Output the [x, y] coordinate of the center of the cell containing the given text.  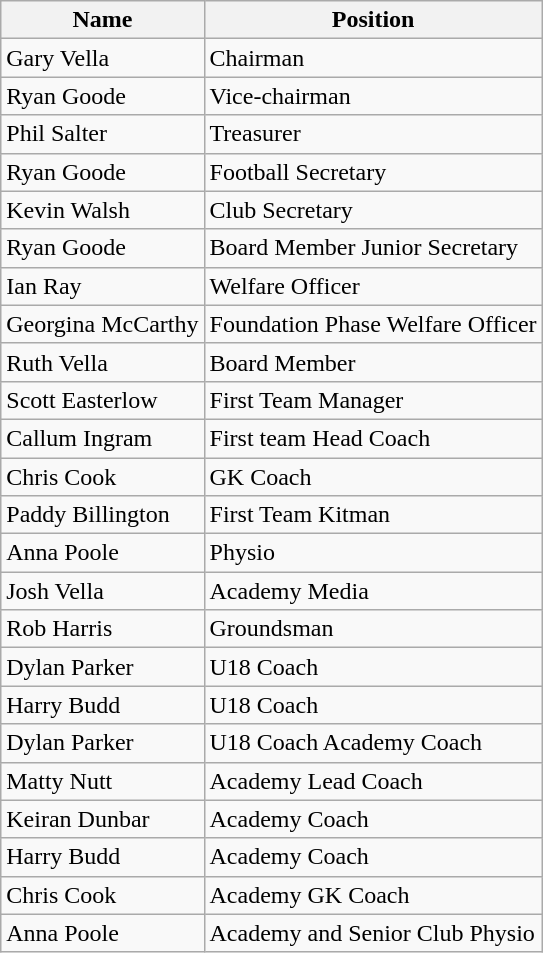
Phil Salter [102, 134]
Matty Nutt [102, 781]
Position [373, 20]
First Team Manager [373, 400]
Scott Easterlow [102, 400]
GK Coach [373, 477]
Football Secretary [373, 172]
Keiran Dunbar [102, 819]
Gary Vella [102, 58]
Club Secretary [373, 210]
Groundsman [373, 629]
Callum Ingram [102, 438]
First team Head Coach [373, 438]
Board Member [373, 362]
Academy Media [373, 591]
First Team Kitman [373, 515]
Ruth Vella [102, 362]
Josh Vella [102, 591]
Board Member Junior Secretary [373, 248]
Treasurer [373, 134]
Academy GK Coach [373, 895]
Rob Harris [102, 629]
Georgina McCarthy [102, 324]
Name [102, 20]
Academy Lead Coach [373, 781]
Ian Ray [102, 286]
Welfare Officer [373, 286]
Academy and Senior Club Physio [373, 933]
U18 Coach Academy Coach [373, 743]
Vice-chairman [373, 96]
Kevin Walsh [102, 210]
Paddy Billington [102, 515]
Physio [373, 553]
Chairman [373, 58]
Foundation Phase Welfare Officer [373, 324]
